Scan for the cell matching the given text and deliver its [X, Y] coordinate at center. 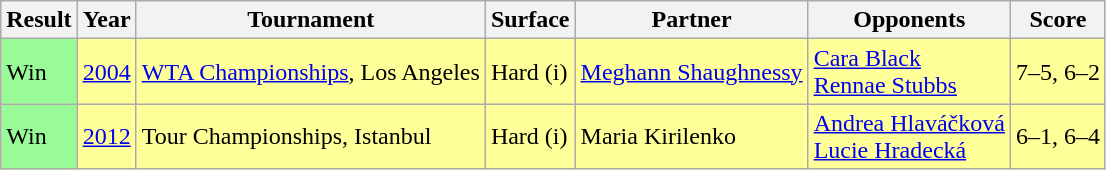
Result [39, 20]
6–1, 6–4 [1058, 136]
2012 [106, 136]
Meghann Shaughnessy [692, 72]
Year [106, 20]
Tour Championships, Istanbul [310, 136]
2004 [106, 72]
Tournament [310, 20]
WTA Championships, Los Angeles [310, 72]
Surface [530, 20]
Cara Black Rennae Stubbs [909, 72]
Partner [692, 20]
Opponents [909, 20]
Maria Kirilenko [692, 136]
7–5, 6–2 [1058, 72]
Score [1058, 20]
Andrea Hlaváčková Lucie Hradecká [909, 136]
